Capture the cell that displays the provided text and extract its [X, Y] central coordinate. 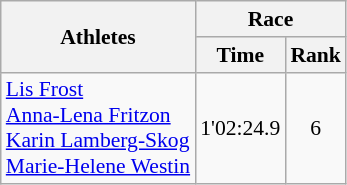
Race [270, 19]
1'02:24.9 [240, 128]
Rank [316, 55]
Lis FrostAnna-Lena FritzonKarin Lamberg-SkogMarie-Helene Westin [98, 128]
Time [240, 55]
Athletes [98, 36]
6 [316, 128]
